Search for the cell housing the specified text and yield its [x, y] center coordinate. 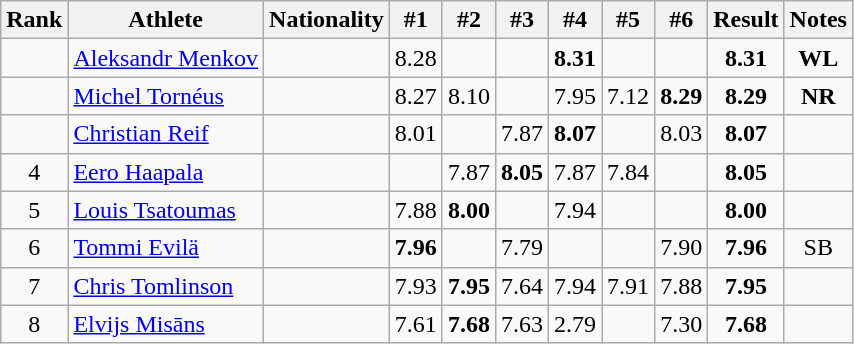
SB [818, 248]
#4 [574, 20]
7.79 [522, 248]
7.64 [522, 286]
8.28 [416, 58]
#1 [416, 20]
7.12 [628, 96]
Chris Tomlinson [166, 286]
Result [746, 20]
7.93 [416, 286]
#3 [522, 20]
NR [818, 96]
8.01 [416, 134]
7.91 [628, 286]
Aleksandr Menkov [166, 58]
8 [34, 324]
Tommi Evilä [166, 248]
Notes [818, 20]
Louis Tsatoumas [166, 210]
Michel Tornéus [166, 96]
8.27 [416, 96]
7.90 [682, 248]
8.03 [682, 134]
Nationality [327, 20]
WL [818, 58]
#5 [628, 20]
7.30 [682, 324]
7.63 [522, 324]
Christian Reif [166, 134]
Athlete [166, 20]
8.10 [468, 96]
#6 [682, 20]
Elvijs Misāns [166, 324]
#2 [468, 20]
Rank [34, 20]
5 [34, 210]
4 [34, 172]
Eero Haapala [166, 172]
2.79 [574, 324]
7 [34, 286]
6 [34, 248]
7.61 [416, 324]
7.84 [628, 172]
